Return the [X, Y] coordinate for the center point of the cell that contains the specified text.  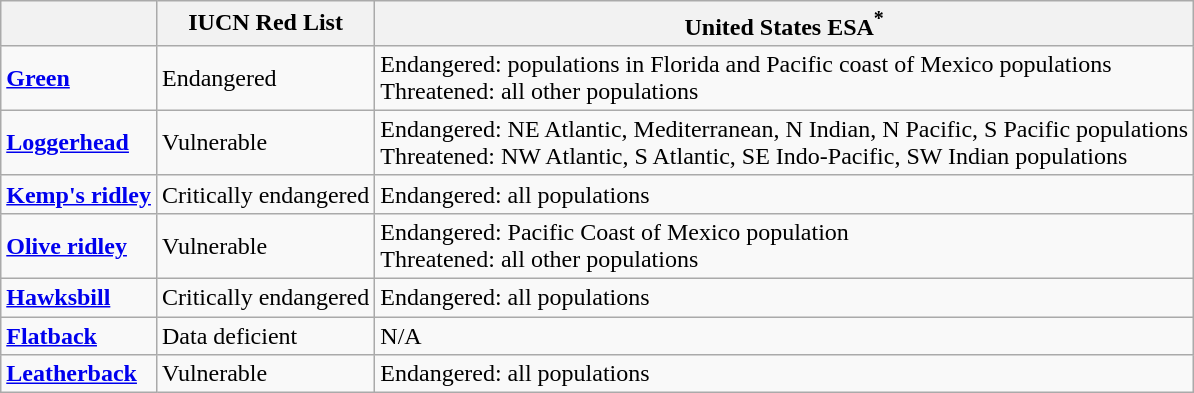
Leatherback [79, 374]
Endangered [265, 78]
N/A [784, 336]
Loggerhead [79, 142]
Flatback [79, 336]
Endangered: populations in Florida and Pacific coast of Mexico populationsThreatened: all other populations [784, 78]
Olive ridley [79, 246]
Kemp's ridley [79, 194]
Green [79, 78]
Hawksbill [79, 298]
Data deficient [265, 336]
United States ESA* [784, 24]
IUCN Red List [265, 24]
Endangered: Pacific Coast of Mexico populationThreatened: all other populations [784, 246]
